Extract the [X, Y] coordinate from the center of the cell holding the provided text.  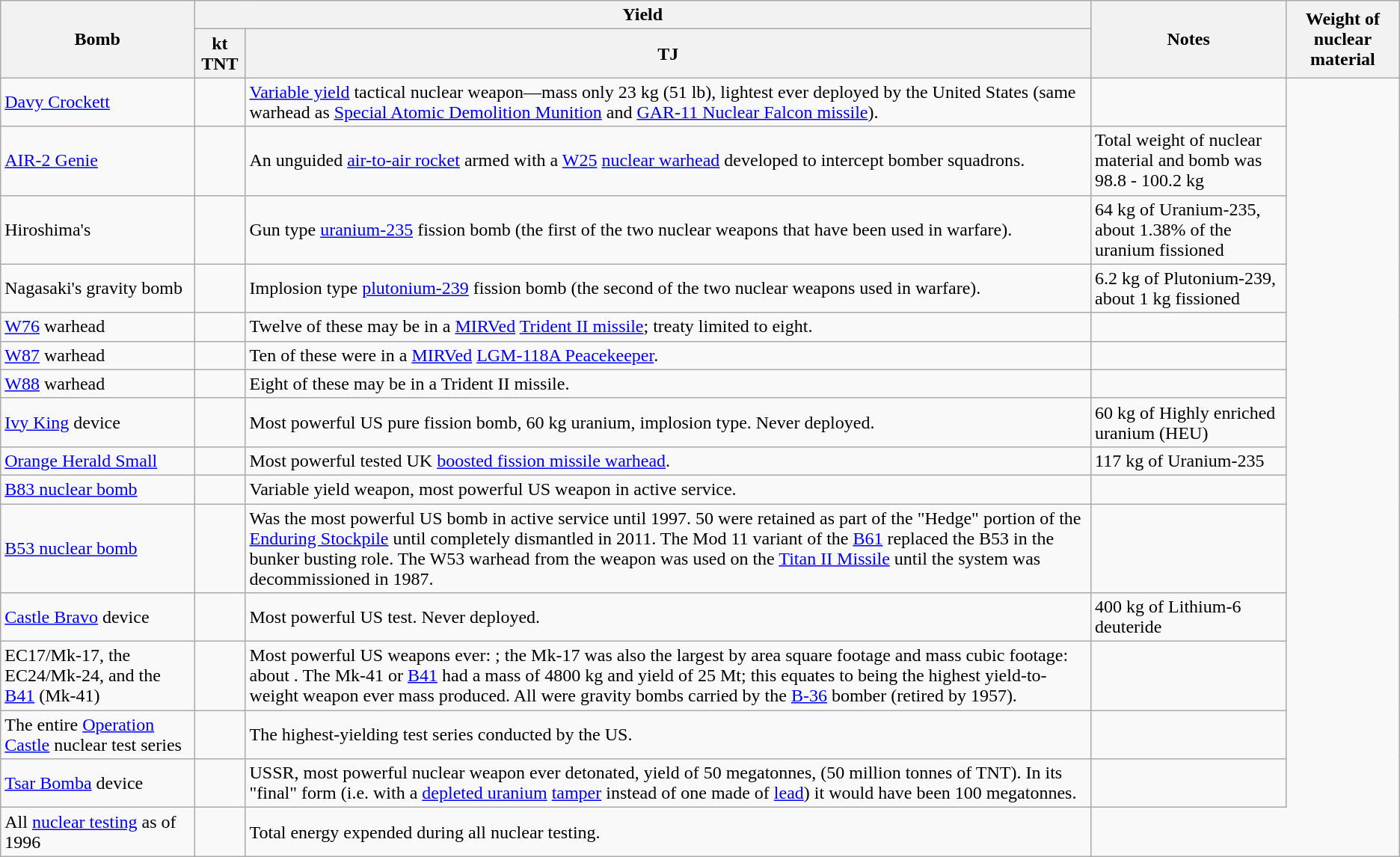
Ten of these were in a MIRVed LGM-118A Peacekeeper. [669, 355]
Ivy King device [97, 422]
The highest-yielding test series conducted by the US. [669, 734]
117 kg of Uranium-235 [1189, 461]
60 kg of Highly enriched uranium (HEU) [1189, 422]
W76 warhead [97, 327]
Variable yield weapon, most powerful US weapon in active service. [669, 489]
Davy Crockett [97, 102]
Eight of these may be in a Trident II missile. [669, 384]
Most powerful US test. Never deployed. [669, 618]
W88 warhead [97, 384]
Total energy expended during all nuclear testing. [669, 832]
Most powerful US pure fission bomb, 60 kg uranium, implosion type. Never deployed. [669, 422]
B83 nuclear bomb [97, 489]
AIR-2 Genie [97, 161]
Gun type uranium-235 fission bomb (the first of the two nuclear weapons that have been used in warfare). [669, 230]
kt TNT [220, 54]
Notes [1189, 39]
Tsar Bomba device [97, 784]
6.2 kg of Plutonium-239, about 1 kg fissioned [1189, 289]
TJ [669, 54]
400 kg of Lithium-6 deuteride [1189, 618]
Weight of nuclear material [1343, 39]
Most powerful tested UK boosted fission missile warhead. [669, 461]
Bomb [97, 39]
Implosion type plutonium-239 fission bomb (the second of the two nuclear weapons used in warfare). [669, 289]
An unguided air-to-air rocket armed with a W25 nuclear warhead developed to intercept bomber squadrons. [669, 161]
Yield [643, 15]
EC17/Mk-17, the EC24/Mk-24, and the B41 (Mk-41) [97, 676]
B53 nuclear bomb [97, 549]
The entire Operation Castle nuclear test series [97, 734]
Castle Bravo device [97, 618]
Total weight of nuclear material and bomb was 98.8 - 100.2 kg [1189, 161]
Nagasaki's gravity bomb [97, 289]
64 kg of Uranium-235, about 1.38% of the uranium fissioned [1189, 230]
W87 warhead [97, 355]
All nuclear testing as of 1996 [97, 832]
Orange Herald Small [97, 461]
Hiroshima's [97, 230]
Twelve of these may be in a MIRVed Trident II missile; treaty limited to eight. [669, 327]
